Find where the given text appears and provide that cell's center as (x, y) coordinate. 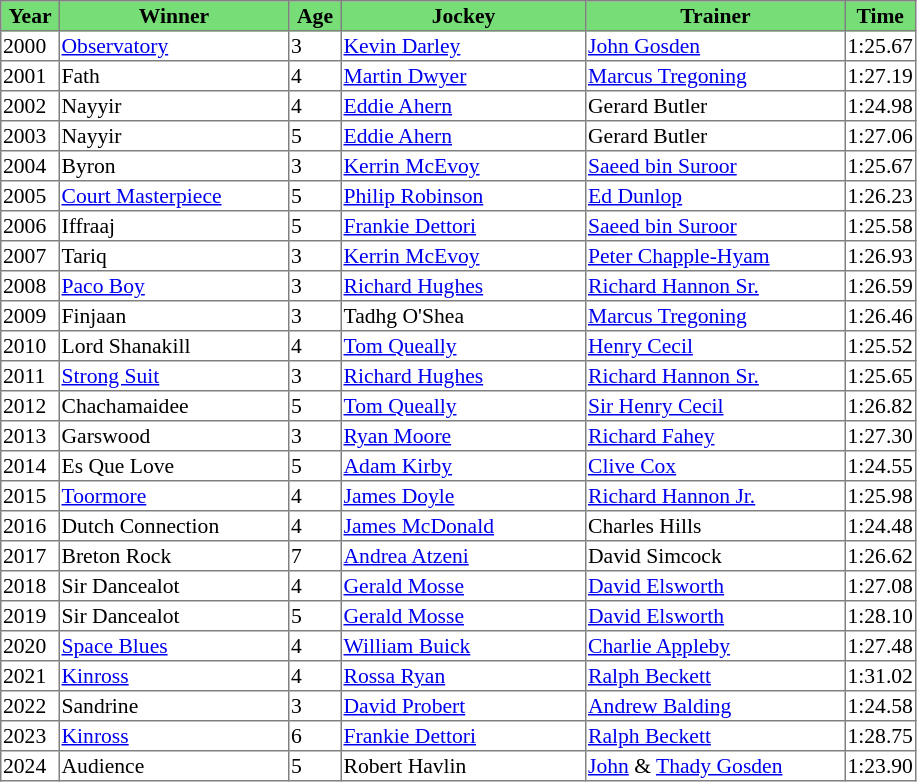
2019 (30, 616)
1:26.59 (880, 286)
Kevin Darley (463, 46)
Robert Havlin (463, 766)
2007 (30, 256)
Peter Chapple-Hyam (716, 256)
1:26.93 (880, 256)
7 (315, 556)
Space Blues (174, 646)
Breton Rock (174, 556)
2012 (30, 406)
Year (30, 16)
1:25.52 (880, 346)
Byron (174, 166)
Charles Hills (716, 526)
1:25.98 (880, 496)
Tariq (174, 256)
1:28.75 (880, 736)
1:24.55 (880, 466)
1:26.23 (880, 196)
Chachamaidee (174, 406)
Garswood (174, 436)
2011 (30, 376)
1:28.10 (880, 616)
2021 (30, 676)
2002 (30, 106)
Strong Suit (174, 376)
2006 (30, 226)
Time (880, 16)
William Buick (463, 646)
1:27.06 (880, 136)
1:31.02 (880, 676)
2016 (30, 526)
1:27.48 (880, 646)
Winner (174, 16)
1:25.65 (880, 376)
6 (315, 736)
2022 (30, 706)
Sandrine (174, 706)
2013 (30, 436)
Charlie Appleby (716, 646)
2009 (30, 316)
Observatory (174, 46)
Richard Hannon Jr. (716, 496)
2020 (30, 646)
2018 (30, 586)
1:27.30 (880, 436)
2024 (30, 766)
2004 (30, 166)
1:27.19 (880, 76)
Andrea Atzeni (463, 556)
Paco Boy (174, 286)
Trainer (716, 16)
1:26.46 (880, 316)
2017 (30, 556)
Tadhg O'Shea (463, 316)
Finjaan (174, 316)
Ryan Moore (463, 436)
1:25.58 (880, 226)
Henry Cecil (716, 346)
John & Thady Gosden (716, 766)
David Simcock (716, 556)
Jockey (463, 16)
1:27.08 (880, 586)
Sir Henry Cecil (716, 406)
John Gosden (716, 46)
David Probert (463, 706)
2014 (30, 466)
1:23.90 (880, 766)
James McDonald (463, 526)
2005 (30, 196)
Toormore (174, 496)
Lord Shanakill (174, 346)
Rossa Ryan (463, 676)
Richard Fahey (716, 436)
1:26.82 (880, 406)
Audience (174, 766)
2001 (30, 76)
2015 (30, 496)
Ed Dunlop (716, 196)
Clive Cox (716, 466)
1:26.62 (880, 556)
Philip Robinson (463, 196)
1:24.58 (880, 706)
Martin Dwyer (463, 76)
Fath (174, 76)
Age (315, 16)
Dutch Connection (174, 526)
2008 (30, 286)
Es Que Love (174, 466)
2000 (30, 46)
2003 (30, 136)
2010 (30, 346)
James Doyle (463, 496)
Andrew Balding (716, 706)
Adam Kirby (463, 466)
2023 (30, 736)
1:24.98 (880, 106)
Court Masterpiece (174, 196)
1:24.48 (880, 526)
Iffraaj (174, 226)
